Capture the cell that displays the provided text and extract its (X, Y) central coordinate. 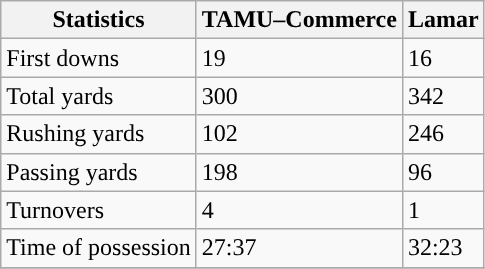
102 (299, 134)
27:37 (299, 248)
Lamar (443, 20)
Rushing yards (99, 134)
1 (443, 210)
TAMU–Commerce (299, 20)
Passing yards (99, 172)
246 (443, 134)
342 (443, 96)
Turnovers (99, 210)
Statistics (99, 20)
Time of possession (99, 248)
300 (299, 96)
First downs (99, 58)
19 (299, 58)
32:23 (443, 248)
16 (443, 58)
4 (299, 210)
198 (299, 172)
Total yards (99, 96)
96 (443, 172)
